Return the (x, y) coordinate for the center point of the cell that contains the specified text.  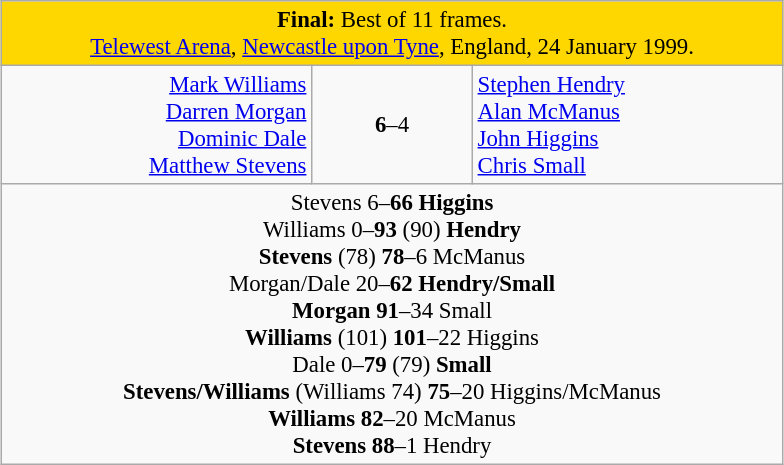
6–4 (392, 126)
Final: Best of 11 frames.Telewest Arena, Newcastle upon Tyne, England, 24 January 1999. (392, 34)
Stephen HendryAlan McManusJohn HigginsChris Small (628, 126)
Mark WilliamsDarren MorganDominic DaleMatthew Stevens (156, 126)
